Pinpoint the cell where the given text exists, returning its [X, Y] midpoint coordinate. 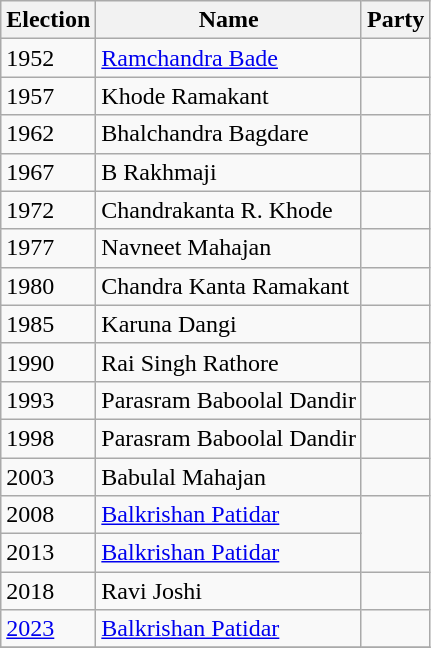
Rai Singh Rathore [229, 362]
1998 [48, 438]
2013 [48, 553]
2008 [48, 515]
1993 [48, 400]
1967 [48, 172]
2018 [48, 591]
1977 [48, 248]
1957 [48, 96]
Bhalchandra Bagdare [229, 134]
Navneet Mahajan [229, 248]
Babulal Mahajan [229, 477]
B Rakhmaji [229, 172]
1952 [48, 58]
2003 [48, 477]
1972 [48, 210]
Chandrakanta R. Khode [229, 210]
Khode Ramakant [229, 96]
Name [229, 20]
1962 [48, 134]
1980 [48, 286]
Election [48, 20]
Chandra Kanta Ramakant [229, 286]
1990 [48, 362]
Party [395, 20]
Ravi Joshi [229, 591]
2023 [48, 629]
Ramchandra Bade [229, 58]
Karuna Dangi [229, 324]
1985 [48, 324]
